Determine the [x, y] coordinate at the center of the cell enclosing the given text.  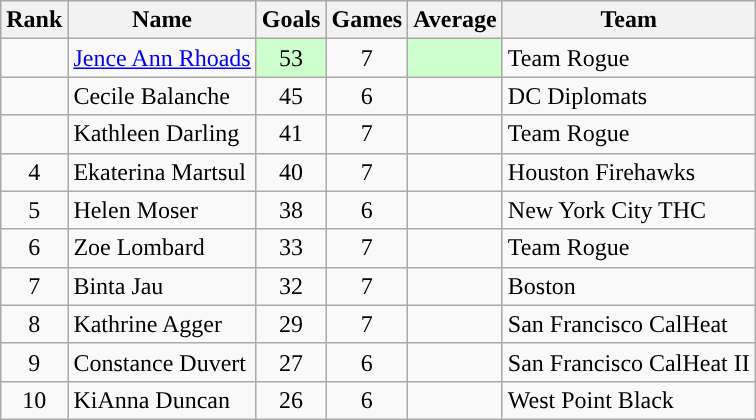
Boston [628, 286]
27 [291, 362]
Cecile Balanche [162, 96]
Games [367, 20]
West Point Black [628, 400]
San Francisco CalHeat [628, 324]
29 [291, 324]
41 [291, 134]
Zoe Lombard [162, 248]
8 [34, 324]
45 [291, 96]
10 [34, 400]
San Francisco CalHeat II [628, 362]
KiAnna Duncan [162, 400]
53 [291, 58]
Constance Duvert [162, 362]
26 [291, 400]
40 [291, 172]
Jence Ann Rhoads [162, 58]
Average [456, 20]
Houston Firehawks [628, 172]
5 [34, 210]
4 [34, 172]
New York City THC [628, 210]
33 [291, 248]
Kathrine Agger [162, 324]
Ekaterina Martsul [162, 172]
Kathleen Darling [162, 134]
Rank [34, 20]
32 [291, 286]
Binta Jau [162, 286]
Team [628, 20]
Name [162, 20]
DC Diplomats [628, 96]
Goals [291, 20]
38 [291, 210]
Helen Moser [162, 210]
9 [34, 362]
